Extract the [x, y] coordinate from the center of the cell holding the provided text.  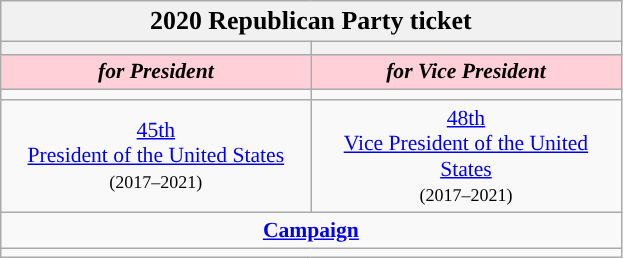
for Vice President [466, 72]
Campaign [311, 230]
45thPresident of the United States(2017–2021) [156, 156]
48thVice President of the United States(2017–2021) [466, 156]
for President [156, 72]
2020 Republican Party ticket [311, 21]
